Scan for the cell matching the given text and deliver its [x, y] coordinate at center. 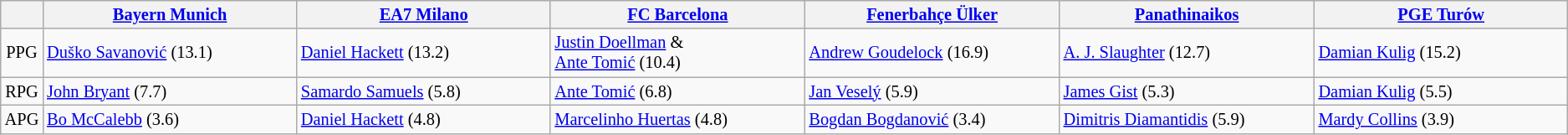
Daniel Hackett (13.2) [423, 53]
Jan Veselý (5.9) [932, 91]
RPG [22, 91]
Daniel Hackett (4.8) [423, 119]
EA7 Milano [423, 14]
Dimitris Diamantidis (5.9) [1187, 119]
Marcelinho Huertas (4.8) [677, 119]
Damian Kulig (15.2) [1442, 53]
PGE Turów [1442, 14]
Ante Tomić (6.8) [677, 91]
Samardo Samuels (5.8) [423, 91]
Justin Doellman & Ante Tomić (10.4) [677, 53]
APG [22, 119]
Bayern Munich [170, 14]
FC Barcelona [677, 14]
A. J. Slaughter (12.7) [1187, 53]
John Bryant (7.7) [170, 91]
Panathinaikos [1187, 14]
Andrew Goudelock (16.9) [932, 53]
Bo McCalebb (3.6) [170, 119]
Damian Kulig (5.5) [1442, 91]
Mardy Collins (3.9) [1442, 119]
PPG [22, 53]
James Gist (5.3) [1187, 91]
Duško Savanović (13.1) [170, 53]
Fenerbahçe Ülker [932, 14]
Bogdan Bogdanović (3.4) [932, 119]
